Search for the cell housing the specified text and yield its (X, Y) center coordinate. 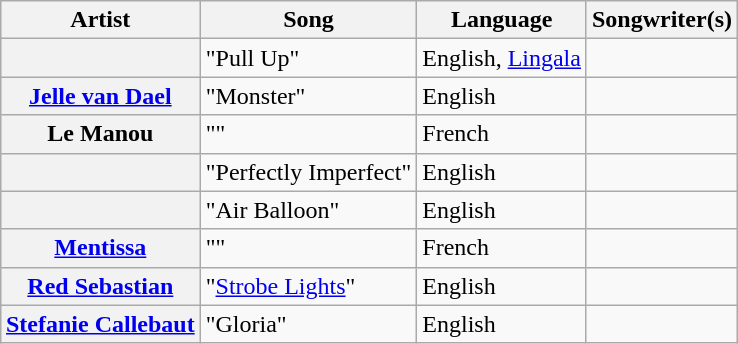
"Air Balloon" (308, 210)
Stefanie Callebaut (100, 324)
Songwriter(s) (662, 20)
Song (308, 20)
"Pull Up" (308, 58)
English, Lingala (502, 58)
"Gloria" (308, 324)
Red Sebastian (100, 286)
"Monster" (308, 96)
Le Manou (100, 134)
Jelle van Dael (100, 96)
Mentissa (100, 248)
Language (502, 20)
"Perfectly Imperfect" (308, 172)
"Strobe Lights" (308, 286)
Artist (100, 20)
